From the cell containing the given text, extract its center point as [X, Y] coordinate. 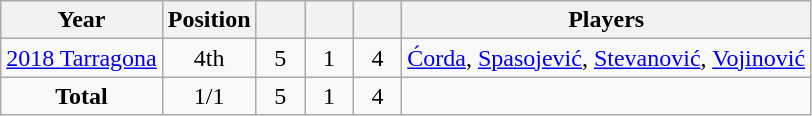
Year [82, 20]
Ćorda, Spasojević, Stevanović, Vojinović [606, 58]
Total [82, 96]
4th [209, 58]
Players [606, 20]
1/1 [209, 96]
2018 Tarragona [82, 58]
Position [209, 20]
